Extract the [X, Y] coordinate from the center of the cell holding the provided text.  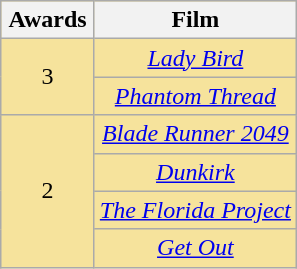
3 [48, 77]
2 [48, 191]
Dunkirk [195, 172]
Film [195, 20]
Phantom Thread [195, 96]
Lady Bird [195, 58]
The Florida Project [195, 210]
Get Out [195, 248]
Awards [48, 20]
Blade Runner 2049 [195, 134]
